Extract the [x, y] coordinate from the center of the cell holding the provided text.  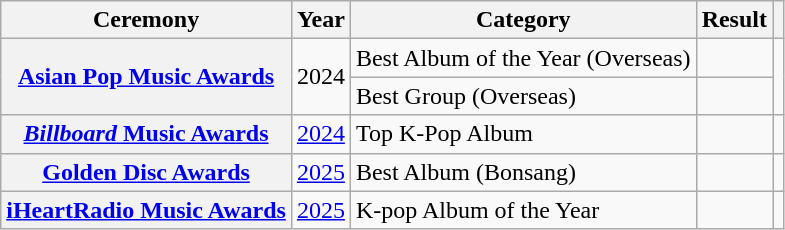
Asian Pop Music Awards [146, 77]
Golden Disc Awards [146, 172]
iHeartRadio Music Awards [146, 210]
Best Album (Bonsang) [523, 172]
Category [523, 20]
Ceremony [146, 20]
Best Album of the Year (Overseas) [523, 58]
Billboard Music Awards [146, 134]
Top K-Pop Album [523, 134]
K-pop Album of the Year [523, 210]
Year [320, 20]
Result [734, 20]
Best Group (Overseas) [523, 96]
